For the text-containing cell, return its midpoint in (x, y) coordinate format. 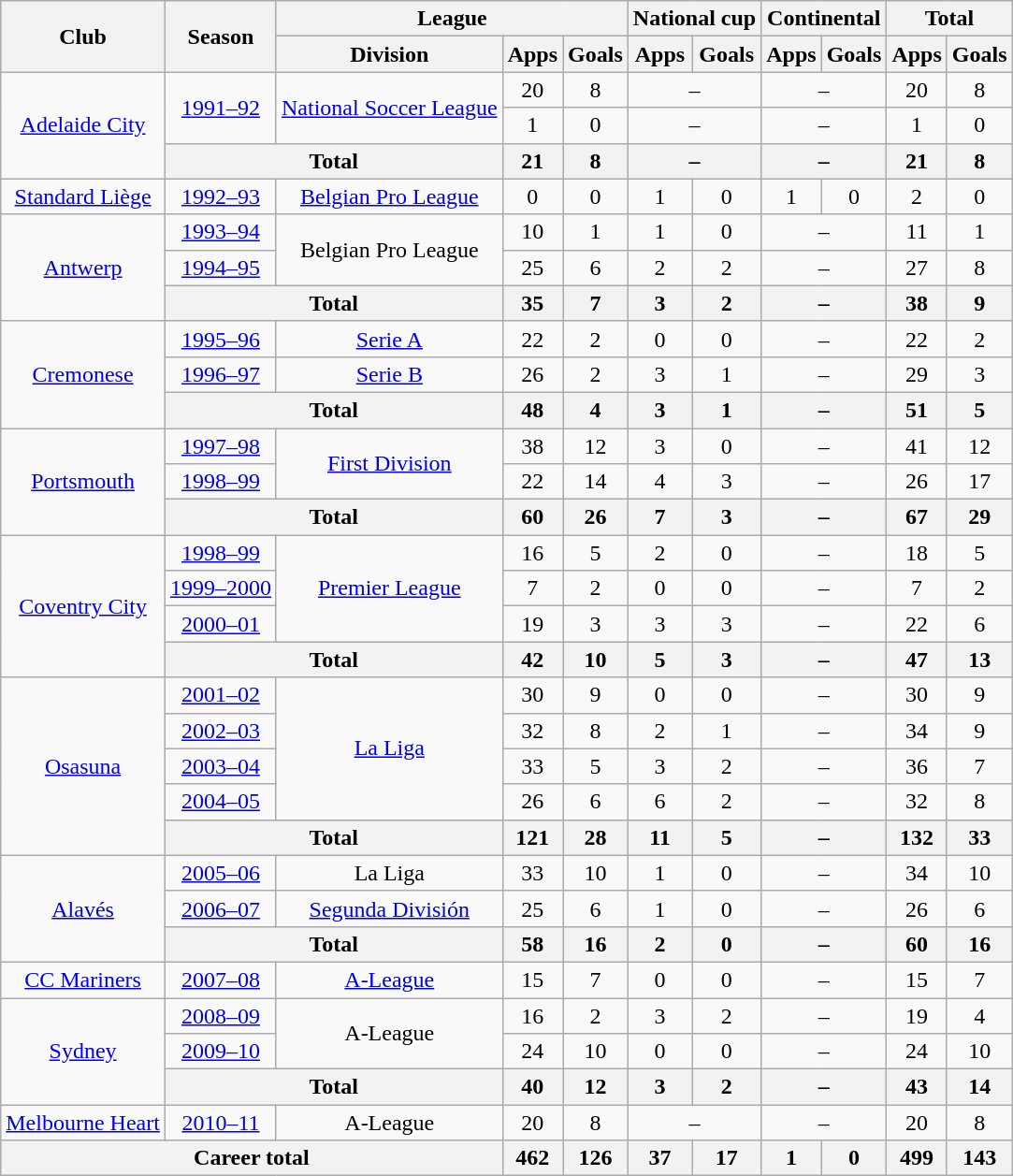
2008–09 (221, 1015)
Career total (252, 1158)
Serie B (389, 374)
Segunda División (389, 908)
2007–08 (221, 980)
2006–07 (221, 908)
1997–98 (221, 446)
Serie A (389, 339)
Premier League (389, 588)
2005–06 (221, 873)
462 (532, 1158)
2003–04 (221, 766)
35 (532, 303)
Club (83, 36)
1991–92 (221, 108)
28 (596, 837)
Alavés (83, 908)
Continental (824, 19)
1993–94 (221, 232)
National cup (694, 19)
47 (917, 660)
67 (917, 517)
First Division (389, 464)
2001–02 (221, 695)
51 (917, 410)
Cremonese (83, 374)
Adelaide City (83, 125)
1994–95 (221, 268)
13 (979, 660)
1992–93 (221, 196)
2000–01 (221, 624)
121 (532, 837)
Standard Liège (83, 196)
League (452, 19)
Melbourne Heart (83, 1123)
2002–03 (221, 731)
48 (532, 410)
132 (917, 837)
2010–11 (221, 1123)
41 (917, 446)
58 (532, 944)
Portsmouth (83, 482)
2009–10 (221, 1052)
143 (979, 1158)
40 (532, 1087)
Antwerp (83, 268)
2004–05 (221, 802)
Sydney (83, 1051)
Season (221, 36)
42 (532, 660)
CC Mariners (83, 980)
Division (389, 54)
Coventry City (83, 606)
43 (917, 1087)
37 (659, 1158)
1995–96 (221, 339)
36 (917, 766)
18 (917, 553)
National Soccer League (389, 108)
499 (917, 1158)
27 (917, 268)
126 (596, 1158)
1999–2000 (221, 588)
Osasuna (83, 766)
1996–97 (221, 374)
